Output the (x, y) coordinate of the center of the cell containing the given text.  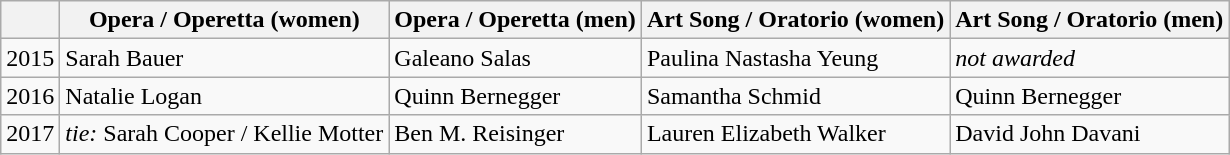
Galeano Salas (516, 58)
Natalie Logan (224, 96)
Opera / Operetta (women) (224, 20)
not awarded (1090, 58)
Art Song / Oratorio (men) (1090, 20)
2017 (30, 134)
tie: Sarah Cooper / Kellie Motter (224, 134)
Opera / Operetta (men) (516, 20)
Lauren Elizabeth Walker (795, 134)
Ben M. Reisinger (516, 134)
Art Song / Oratorio (women) (795, 20)
2015 (30, 58)
Paulina Nastasha Yeung (795, 58)
2016 (30, 96)
David John Davani (1090, 134)
Sarah Bauer (224, 58)
Samantha Schmid (795, 96)
